Identify which cell holds the provided text, then report its [X, Y] central coordinate. 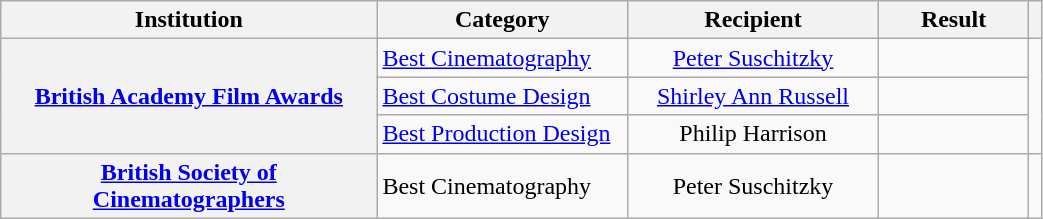
Institution [189, 20]
Shirley Ann Russell [754, 96]
British Society of Cinematographers [189, 186]
British Academy Film Awards [189, 96]
Best Production Design [502, 134]
Recipient [754, 20]
Best Costume Design [502, 96]
Philip Harrison [754, 134]
Result [953, 20]
Category [502, 20]
